For the text-containing cell, return its midpoint in (x, y) coordinate format. 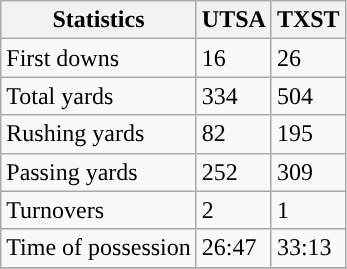
26:47 (234, 248)
Passing yards (99, 172)
16 (234, 58)
334 (234, 96)
252 (234, 172)
504 (308, 96)
Total yards (99, 96)
33:13 (308, 248)
Rushing yards (99, 134)
26 (308, 58)
82 (234, 134)
1 (308, 210)
First downs (99, 58)
Turnovers (99, 210)
UTSA (234, 20)
309 (308, 172)
Time of possession (99, 248)
TXST (308, 20)
195 (308, 134)
2 (234, 210)
Statistics (99, 20)
